Extract the (x, y) coordinate from the center of the cell holding the provided text.  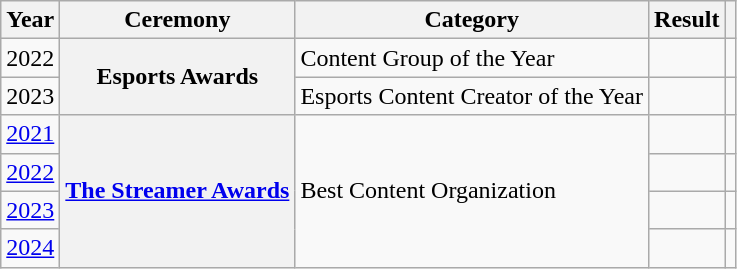
Esports Content Creator of the Year (472, 96)
Esports Awards (178, 77)
The Streamer Awards (178, 191)
Year (30, 20)
Content Group of the Year (472, 58)
2021 (30, 134)
2024 (30, 248)
Result (687, 20)
Category (472, 20)
Best Content Organization (472, 191)
Ceremony (178, 20)
